For the text-containing cell, return its midpoint in (x, y) coordinate format. 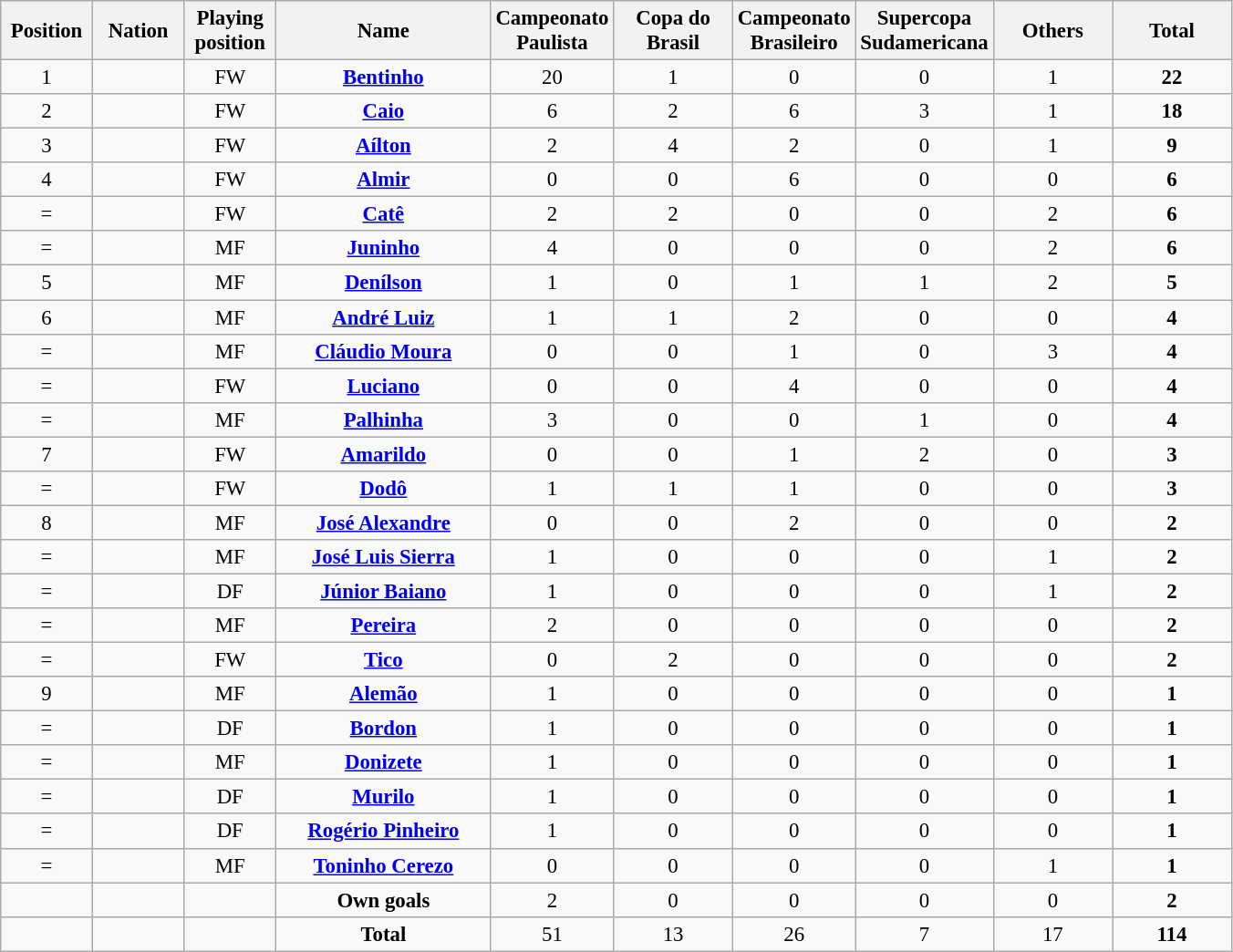
Bentinho (384, 78)
Toninho Cerezo (384, 865)
Murilo (384, 797)
Tico (384, 660)
8 (47, 523)
Copa do Brasil (673, 31)
Rogério Pinheiro (384, 832)
Cláudio Moura (384, 351)
André Luiz (384, 317)
Nation (139, 31)
Almir (384, 180)
Júnior Baiano (384, 591)
Bordon (384, 729)
Denílson (384, 283)
Catê (384, 214)
18 (1173, 111)
Amarildo (384, 454)
17 (1052, 934)
José Alexandre (384, 523)
Position (47, 31)
Donizete (384, 762)
Playing position (230, 31)
Juninho (384, 249)
Pereira (384, 626)
20 (553, 78)
Luciano (384, 386)
Own goals (384, 900)
Name (384, 31)
Alemão (384, 694)
Campeonato Paulista (553, 31)
22 (1173, 78)
26 (793, 934)
Dodô (384, 489)
13 (673, 934)
Caio (384, 111)
Palhinha (384, 419)
51 (553, 934)
Campeonato Brasileiro (793, 31)
Supercopa Sudamericana (925, 31)
Others (1052, 31)
114 (1173, 934)
José Luis Sierra (384, 557)
Aílton (384, 146)
